From the cell containing the given text, extract its center point as [X, Y] coordinate. 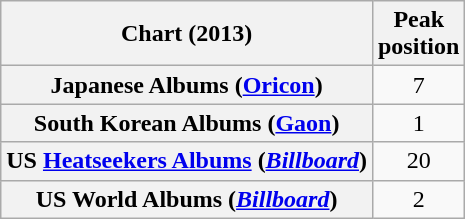
Chart (2013) [187, 34]
South Korean Albums (Gaon) [187, 123]
20 [418, 161]
2 [418, 199]
Japanese Albums (Oricon) [187, 85]
Peakposition [418, 34]
US World Albums (Billboard) [187, 199]
US Heatseekers Albums (Billboard) [187, 161]
1 [418, 123]
7 [418, 85]
